Provide the [X, Y] coordinate of the cell's center where the given text is located.  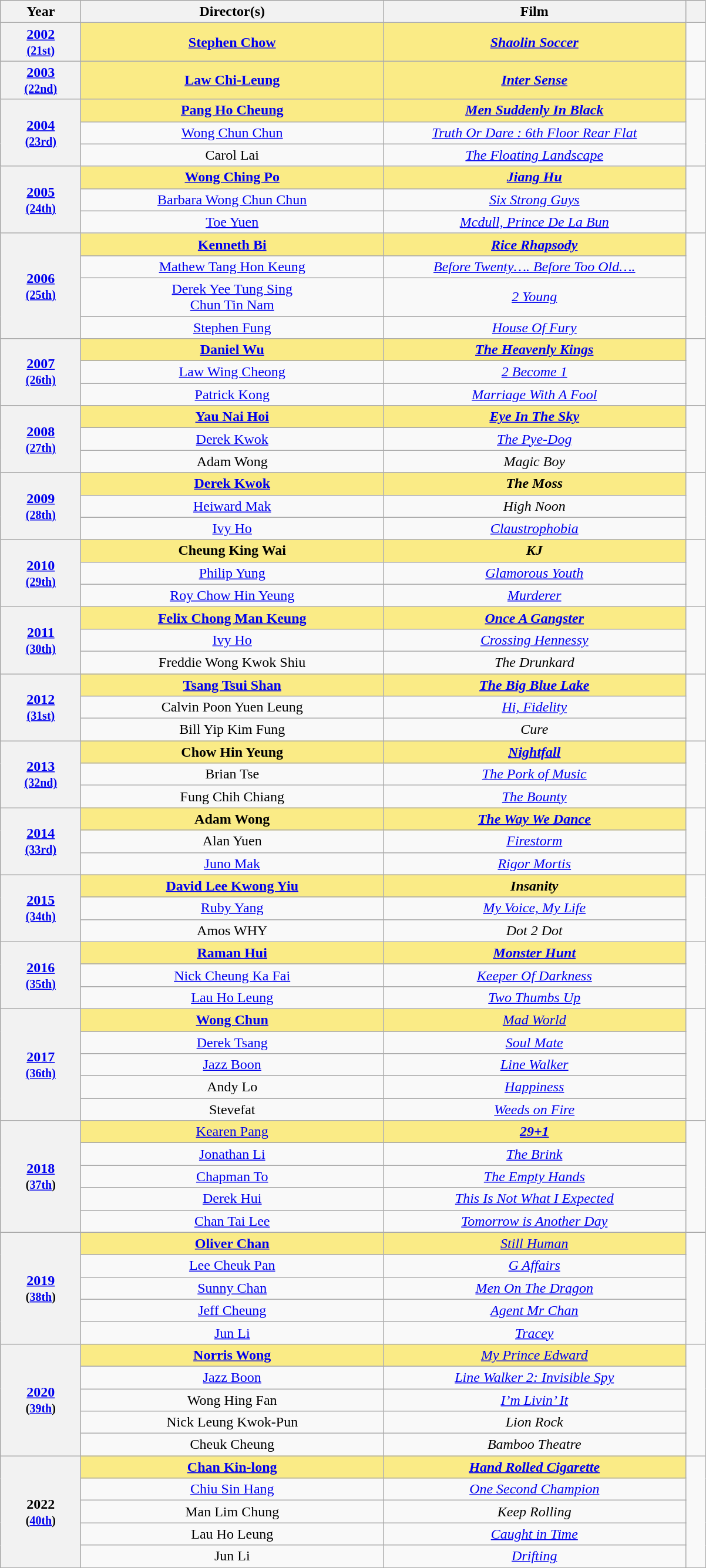
2 Become 1 [534, 372]
Men On The Dragon [534, 1288]
The Drunkard [534, 662]
Mathew Tang Hon Keung [233, 267]
Line Walker 2: Invisible Spy [534, 1377]
Magic Boy [534, 461]
2022 (40th) [41, 1512]
Still Human [534, 1243]
Derek Hui [233, 1199]
Cure [534, 730]
2010(29th) [41, 573]
Amos WHY [233, 930]
I’m Livin’ It [534, 1400]
Men Suddenly In Black [534, 110]
Philip Yung [233, 573]
Alan Yuen [233, 841]
Pang Ho Cheung [233, 110]
Ruby Yang [233, 908]
Felix Chong Man Keung [233, 618]
Tsang Tsui Shan [233, 685]
Raman Hui [233, 953]
2008(27th) [41, 439]
Before Twenty…. Before Too Old…. [534, 267]
Roy Chow Hin Yeung [233, 595]
Eye In The Sky [534, 417]
2019 (38th) [41, 1288]
Hi, Fidelity [534, 707]
House Of Fury [534, 327]
Tracey [534, 1333]
Wong Hing Fan [233, 1400]
Inter Sense [534, 80]
Kenneth Bi [233, 244]
Nick Cheung Ka Fai [233, 975]
Calvin Poon Yuen Leung [233, 707]
Jiang Hu [534, 177]
Barbara Wong Chun Chun [233, 200]
This Is Not What I Expected [534, 1199]
The Pork of Music [534, 774]
Oliver Chan [233, 1243]
The Empty Hands [534, 1176]
Shaolin Soccer [534, 42]
Keep Rolling [534, 1512]
Nick Leung Kwok-Pun [233, 1422]
Wong Ching Po [233, 177]
Cheuk Cheung [233, 1445]
Agent Mr Chan [534, 1310]
2003(22nd) [41, 80]
2007(26th) [41, 372]
Caught in Time [534, 1534]
Once A Gangster [534, 618]
Chan Tai Lee [233, 1221]
2016 (35th) [41, 975]
Freddie Wong Kwok Shiu [233, 662]
Toe Yuen [233, 222]
2020 (39th) [41, 1400]
Bamboo Theatre [534, 1445]
Law Chi-Leung [233, 80]
Andy Lo [233, 1087]
The Brink [534, 1154]
Rigor Mortis [534, 864]
Derek Tsang [233, 1042]
Truth Or Dare : 6th Floor Rear Flat [534, 133]
The Big Blue Lake [534, 685]
2009(28th) [41, 506]
Insanity [534, 886]
2005(24th) [41, 200]
Lion Rock [534, 1422]
2017 (36th) [41, 1064]
My Voice, My Life [534, 908]
Carol Lai [233, 155]
Daniel Wu [233, 350]
Chiu Sin Hang [233, 1489]
Drifting [534, 1556]
Bill Yip Kim Fung [233, 730]
Firestorm [534, 841]
Tomorrow is Another Day [534, 1221]
The Floating Landscape [534, 155]
Mad World [534, 1020]
Brian Tse [233, 774]
The Pye-Dog [534, 439]
Six Strong Guys [534, 200]
Stephen Chow [233, 42]
The Heavenly Kings [534, 350]
Wong Chun [233, 1020]
The Bounty [534, 797]
Cheung King Wai [233, 551]
Derek Yee Tung SingChun Tin Nam [233, 297]
Sunny Chan [233, 1288]
Stevefat [233, 1110]
2011(30th) [41, 640]
Claustrophobia [534, 528]
Mcdull, Prince De La Bun [534, 222]
Rice Rhapsody [534, 244]
Two Thumbs Up [534, 997]
My Prince Edward [534, 1355]
Happiness [534, 1087]
2014(33rd) [41, 841]
Glamorous Youth [534, 573]
Juno Mak [233, 864]
29+1 [534, 1132]
Crossing Hennessy [534, 640]
Dot 2 Dot [534, 930]
Jonathan Li [233, 1154]
2015 (34th) [41, 908]
Director(s) [233, 12]
Fung Chih Chiang [233, 797]
Lee Cheuk Pan [233, 1266]
Chow Hin Yeung [233, 752]
Jeff Cheung [233, 1310]
The Way We Dance [534, 819]
Chan Kin-long [233, 1467]
Line Walker [534, 1065]
Soul Mate [534, 1042]
Wong Chun Chun [233, 133]
2012(31st) [41, 707]
Kearen Pang [233, 1132]
Stephen Fung [233, 327]
Murderer [534, 595]
2013(32nd) [41, 774]
Film [534, 12]
2018 (37th) [41, 1176]
Weeds on Fire [534, 1110]
2006(25th) [41, 285]
Monster Hunt [534, 953]
Keeper Of Darkness [534, 975]
High Noon [534, 506]
Nightfall [534, 752]
The Moss [534, 484]
G Affairs [534, 1266]
Marriage With A Fool [534, 394]
Chapman To [233, 1176]
2004(23rd) [41, 133]
Patrick Kong [233, 394]
2 Young [534, 297]
One Second Champion [534, 1489]
Law Wing Cheong [233, 372]
Hand Rolled Cigarette [534, 1467]
Norris Wong [233, 1355]
Heiward Mak [233, 506]
KJ [534, 551]
Year [41, 12]
Yau Nai Hoi [233, 417]
Man Lim Chung [233, 1512]
2002(21st) [41, 42]
David Lee Kwong Yiu [233, 886]
